From the cell containing the given text, extract its center point as [X, Y] coordinate. 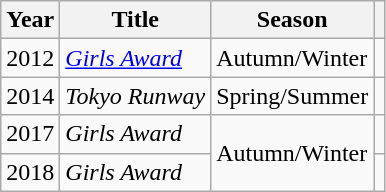
Spring/Summer [292, 96]
2018 [30, 172]
Season [292, 20]
Title [136, 20]
2012 [30, 58]
Tokyo Runway [136, 96]
2014 [30, 96]
Year [30, 20]
2017 [30, 134]
